Pinpoint the cell where the given text exists, returning its (x, y) midpoint coordinate. 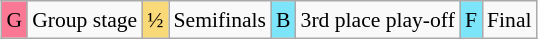
½ (155, 20)
G (14, 20)
Final (510, 20)
Semifinals (220, 20)
3rd place play-off (378, 20)
B (284, 20)
Group stage (84, 20)
F (471, 20)
